Scan for the cell matching the given text and deliver its [x, y] coordinate at center. 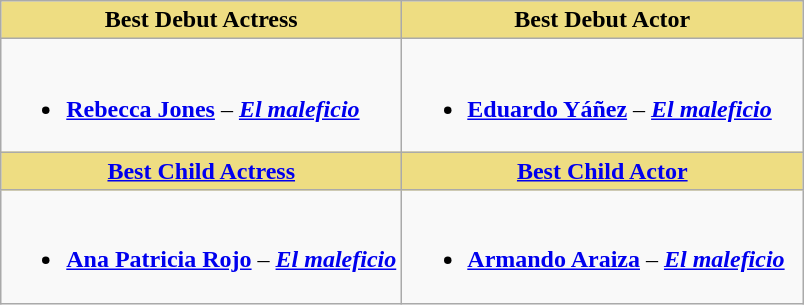
Best Child Actor [602, 171]
Eduardo Yáñez – El maleficio [602, 96]
Rebecca Jones – El maleficio [202, 96]
Ana Patricia Rojo – El maleficio [202, 246]
Best Child Actress [202, 171]
Best Debut Actor [602, 20]
Armando Araiza – El maleficio [602, 246]
Best Debut Actress [202, 20]
